From the cell containing the given text, extract its center point as [X, Y] coordinate. 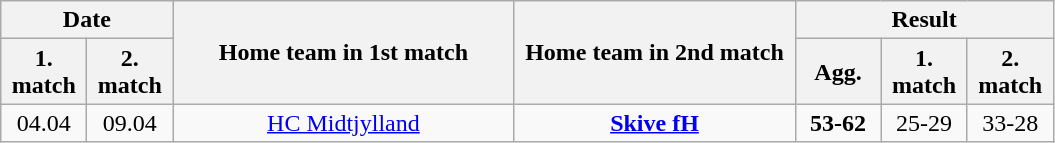
53-62 [838, 123]
Home team in 1st match [344, 52]
09.04 [130, 123]
Date [87, 20]
33-28 [1010, 123]
Home team in 2nd match [654, 52]
Skive fH [654, 123]
04.04 [44, 123]
Result [924, 20]
Agg. [838, 72]
25-29 [924, 123]
HC Midtjylland [344, 123]
